Pinpoint the cell where the given text exists, returning its [x, y] midpoint coordinate. 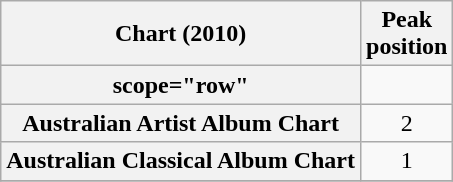
Chart (2010) [181, 34]
scope="row" [181, 85]
1 [407, 161]
Peakposition [407, 34]
Australian Artist Album Chart [181, 123]
2 [407, 123]
Australian Classical Album Chart [181, 161]
